Extract the [x, y] coordinate from the center of the cell holding the provided text.  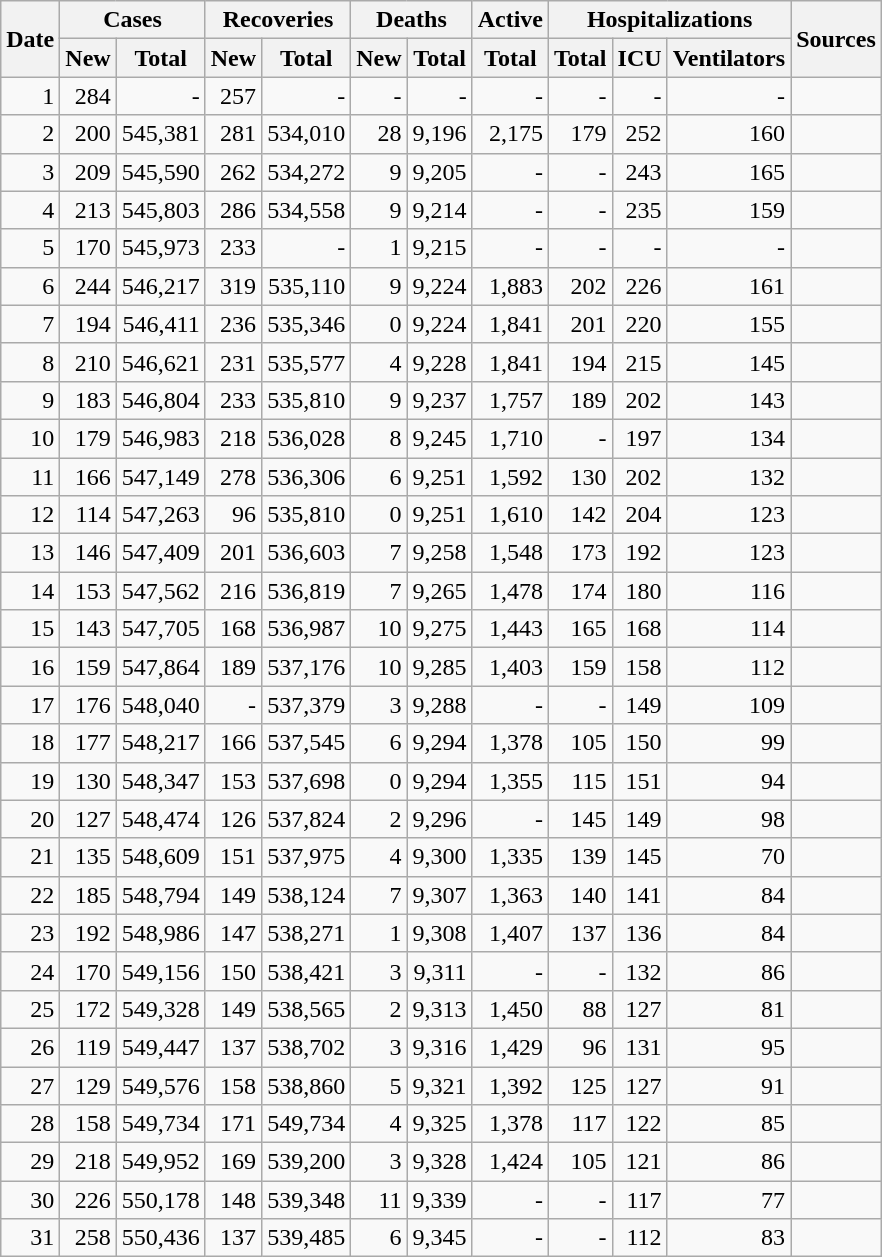
19 [30, 781]
545,803 [160, 210]
536,603 [306, 553]
549,952 [160, 1162]
1,450 [510, 1009]
ICU [640, 58]
9,300 [440, 857]
210 [88, 362]
547,562 [160, 591]
85 [729, 1124]
200 [88, 134]
535,346 [306, 324]
171 [233, 1124]
9,245 [440, 438]
9,196 [440, 134]
1,403 [510, 667]
536,306 [306, 477]
21 [30, 857]
91 [729, 1085]
538,860 [306, 1085]
9,313 [440, 1009]
Date [30, 39]
278 [233, 477]
98 [729, 819]
18 [30, 743]
9,275 [440, 629]
9,321 [440, 1085]
17 [30, 705]
9,311 [440, 971]
534,272 [306, 172]
220 [640, 324]
81 [729, 1009]
262 [233, 172]
535,577 [306, 362]
547,263 [160, 515]
88 [581, 1009]
180 [640, 591]
141 [640, 895]
213 [88, 210]
183 [88, 400]
26 [30, 1047]
534,558 [306, 210]
Ventilators [729, 58]
1,548 [510, 553]
12 [30, 515]
125 [581, 1085]
547,864 [160, 667]
546,217 [160, 286]
Hospitalizations [670, 20]
1,392 [510, 1085]
197 [640, 438]
548,040 [160, 705]
9,307 [440, 895]
537,698 [306, 781]
14 [30, 591]
25 [30, 1009]
185 [88, 895]
1,592 [510, 477]
9,285 [440, 667]
1,883 [510, 286]
22 [30, 895]
9,237 [440, 400]
20 [30, 819]
140 [581, 895]
1,478 [510, 591]
119 [88, 1047]
1,610 [510, 515]
546,411 [160, 324]
2,175 [510, 134]
236 [233, 324]
243 [640, 172]
174 [581, 591]
537,975 [306, 857]
Recoveries [278, 20]
547,409 [160, 553]
319 [233, 286]
1,710 [510, 438]
534,010 [306, 134]
146 [88, 553]
126 [233, 819]
15 [30, 629]
134 [729, 438]
Cases [132, 20]
550,436 [160, 1238]
549,576 [160, 1085]
548,217 [160, 743]
131 [640, 1047]
Deaths [412, 20]
83 [729, 1238]
537,379 [306, 705]
116 [729, 591]
136 [640, 933]
545,381 [160, 134]
9,308 [440, 933]
94 [729, 781]
1,443 [510, 629]
31 [30, 1238]
9,339 [440, 1200]
281 [233, 134]
135 [88, 857]
9,325 [440, 1124]
115 [581, 781]
257 [233, 96]
1,335 [510, 857]
16 [30, 667]
1,363 [510, 895]
204 [640, 515]
535,110 [306, 286]
537,176 [306, 667]
536,819 [306, 591]
23 [30, 933]
548,347 [160, 781]
9,215 [440, 248]
172 [88, 1009]
1,355 [510, 781]
538,565 [306, 1009]
109 [729, 705]
160 [729, 134]
244 [88, 286]
139 [581, 857]
1,757 [510, 400]
546,621 [160, 362]
286 [233, 210]
27 [30, 1085]
176 [88, 705]
9,258 [440, 553]
538,124 [306, 895]
173 [581, 553]
129 [88, 1085]
215 [640, 362]
538,702 [306, 1047]
536,987 [306, 629]
9,265 [440, 591]
1,407 [510, 933]
99 [729, 743]
536,028 [306, 438]
549,447 [160, 1047]
9,316 [440, 1047]
538,421 [306, 971]
231 [233, 362]
77 [729, 1200]
161 [729, 286]
142 [581, 515]
548,609 [160, 857]
539,200 [306, 1162]
9,328 [440, 1162]
537,545 [306, 743]
284 [88, 96]
549,328 [160, 1009]
1,429 [510, 1047]
9,345 [440, 1238]
546,804 [160, 400]
9,288 [440, 705]
169 [233, 1162]
547,705 [160, 629]
539,348 [306, 1200]
546,983 [160, 438]
548,986 [160, 933]
538,271 [306, 933]
122 [640, 1124]
Active [510, 20]
24 [30, 971]
545,973 [160, 248]
177 [88, 743]
9,214 [440, 210]
121 [640, 1162]
548,474 [160, 819]
548,794 [160, 895]
9,205 [440, 172]
13 [30, 553]
30 [30, 1200]
9,228 [440, 362]
209 [88, 172]
547,149 [160, 477]
252 [640, 134]
148 [233, 1200]
235 [640, 210]
549,156 [160, 971]
70 [729, 857]
1,424 [510, 1162]
216 [233, 591]
29 [30, 1162]
147 [233, 933]
539,485 [306, 1238]
550,178 [160, 1200]
155 [729, 324]
537,824 [306, 819]
258 [88, 1238]
9,296 [440, 819]
Sources [836, 39]
545,590 [160, 172]
95 [729, 1047]
